Search for the cell housing the specified text and yield its (x, y) center coordinate. 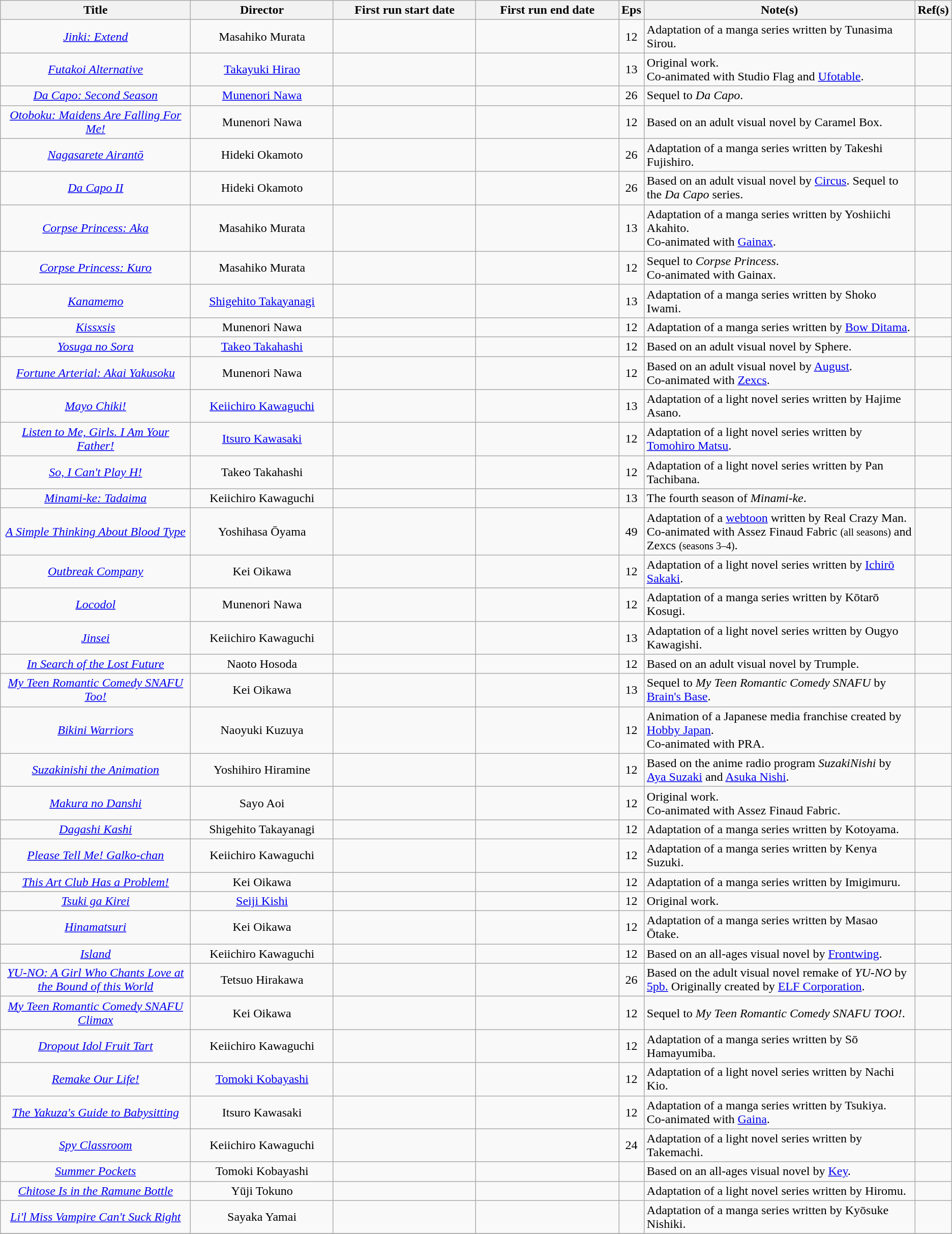
Adaptation of a light novel series written by Hajime Asano. (779, 406)
Sequel to My Teen Romantic Comedy SNAFU by Brain's Base. (779, 690)
Based on an all-ages visual novel by Key. (779, 1171)
Adaptation of a light novel series written by Ougyo Kawagishi. (779, 638)
Title (96, 10)
Da Capo II (96, 188)
Based on an adult visual novel by Trumple. (779, 664)
Adaptation of a manga series written by Imigimuru. (779, 882)
So, I Can't Play H! (96, 472)
Kissxsis (96, 327)
Based on an adult visual novel by Circus. Sequel to the Da Capo series. (779, 188)
Summer Pockets (96, 1171)
Seiji Kishi (262, 901)
Eps (632, 10)
Kanamemo (96, 301)
In Search of the Lost Future (96, 664)
24 (632, 1145)
Adaptation of a light novel series written by Nachi Kio. (779, 1079)
Corpse Princess: Aka (96, 228)
Adaptation of a manga series written by Shoko Iwami. (779, 301)
Based on an all-ages visual novel by Frontwing. (779, 954)
49 (632, 532)
Adaptation of a manga series written by Sō Hamayumiba. (779, 1046)
Adaptation of a webtoon written by Real Crazy Man. Co-animated with Assez Finaud Fabric (all seasons) and Zexcs (seasons 3–4). (779, 532)
Nagasarete Airantō (96, 155)
Listen to Me, Girls. I Am Your Father! (96, 439)
Adaptation of a manga series written by Yoshiichi Akahito. Co-animated with Gainax. (779, 228)
Original work. Co-animated with Assez Finaud Fabric. (779, 803)
Li'l Miss Vampire Can't Suck Right (96, 1217)
My Teen Romantic Comedy SNAFU Climax (96, 1013)
Based on an adult visual novel by Sphere. (779, 346)
Please Tell Me! Galko-chan (96, 856)
Ref(s) (933, 10)
Bikini Warriors (96, 730)
Based on an adult visual novel by Caramel Box. (779, 122)
Adaptation of a light novel series written by Tomohiro Matsu. (779, 439)
Minami-ke: Tadaima (96, 498)
Outbreak Company (96, 572)
Original work. Co-animated with Studio Flag and Ufotable. (779, 69)
Adaptation of a manga series written by Masao Ōtake. (779, 928)
Takayuki Hirao (262, 69)
Naoto Hosoda (262, 664)
Director (262, 10)
Yosuga no Sora (96, 346)
Adaptation of a light novel series written by Pan Tachibana. (779, 472)
This Art Club Has a Problem! (96, 882)
Makura no Danshi (96, 803)
Adaptation of a manga series written by Tunasima Sirou. (779, 37)
Sequel to Corpse Princess. Co-animated with Gainax. (779, 268)
Chitose Is in the Ramune Bottle (96, 1191)
Hinamatsuri (96, 928)
YU-NO: A Girl Who Chants Love at the Bound of this World (96, 980)
Tetsuo Hirakawa (262, 980)
Based on the anime radio program SuzakiNishi by Aya Suzaki and Asuka Nishi. (779, 770)
Based on an adult visual novel by August. Co-animated with Zexcs. (779, 372)
Adaptation of a light novel series written by Takemachi. (779, 1145)
Adaptation of a manga series written by Bow Ditama. (779, 327)
Dropout Idol Fruit Tart (96, 1046)
Original work. (779, 901)
Tsuki ga Kirei (96, 901)
Note(s) (779, 10)
Yūji Tokuno (262, 1191)
Otoboku: Maidens Are Falling For Me! (96, 122)
Sequel to Da Capo. (779, 96)
Animation of a Japanese media franchise created by Hobby Japan. Co-animated with PRA. (779, 730)
Based on the adult visual novel remake of YU-NO by 5pb. Originally created by ELF Corporation. (779, 980)
My Teen Romantic Comedy SNAFU Too! (96, 690)
Remake Our Life! (96, 1079)
Yoshihiro Hiramine (262, 770)
Suzakinishi the Animation (96, 770)
Adaptation of a manga series written by Takeshi Fujishiro. (779, 155)
Adaptation of a light novel series written by Ichirō Sakaki. (779, 572)
Adaptation of a manga series written by Kenya Suzuki. (779, 856)
Futakoi Alternative (96, 69)
First run end date (547, 10)
Island (96, 954)
Da Capo: Second Season (96, 96)
Jinsei (96, 638)
A Simple Thinking About Blood Type (96, 532)
Adaptation of a manga series written by Kōtarō Kosugi. (779, 604)
Spy Classroom (96, 1145)
Sayaka Yamai (262, 1217)
The Yakuza's Guide to Babysitting (96, 1112)
Yoshihasa Ōyama (262, 532)
Adaptation of a light novel series written by Hiromu. (779, 1191)
Fortune Arterial: Akai Yakusoku (96, 372)
Dagashi Kashi (96, 829)
Corpse Princess: Kuro (96, 268)
The fourth season of Minami-ke. (779, 498)
Adaptation of a manga series written by Tsukiya.Co-animated with Gaina. (779, 1112)
Sequel to My Teen Romantic Comedy SNAFU TOO!. (779, 1013)
Adaptation of a manga series written by Kotoyama. (779, 829)
Adaptation of a manga series written by Kyōsuke Nishiki. (779, 1217)
Sayo Aoi (262, 803)
Mayo Chiki! (96, 406)
First run start date (405, 10)
Jinki: Extend (96, 37)
Locodol (96, 604)
Naoyuki Kuzuya (262, 730)
